From the cell containing the given text, extract its center point as [x, y] coordinate. 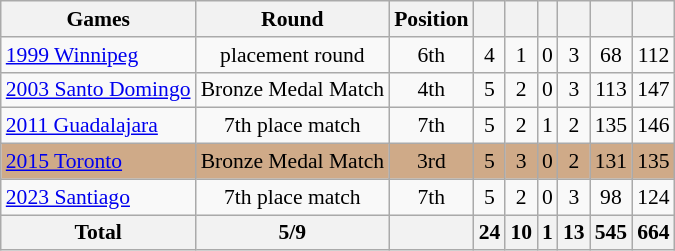
2003 Santo Domingo [98, 90]
664 [654, 233]
545 [612, 233]
146 [654, 126]
124 [654, 197]
68 [612, 55]
4th [431, 90]
147 [654, 90]
5/9 [293, 233]
1999 Winnipeg [98, 55]
4 [490, 55]
2015 Toronto [98, 162]
2011 Guadalajara [98, 126]
113 [612, 90]
131 [612, 162]
Games [98, 19]
13 [574, 233]
Round [293, 19]
Total [98, 233]
24 [490, 233]
6th [431, 55]
3rd [431, 162]
Position [431, 19]
placement round [293, 55]
98 [612, 197]
10 [521, 233]
112 [654, 55]
2023 Santiago [98, 197]
